Return (X, Y) of the center of cell containing provided text 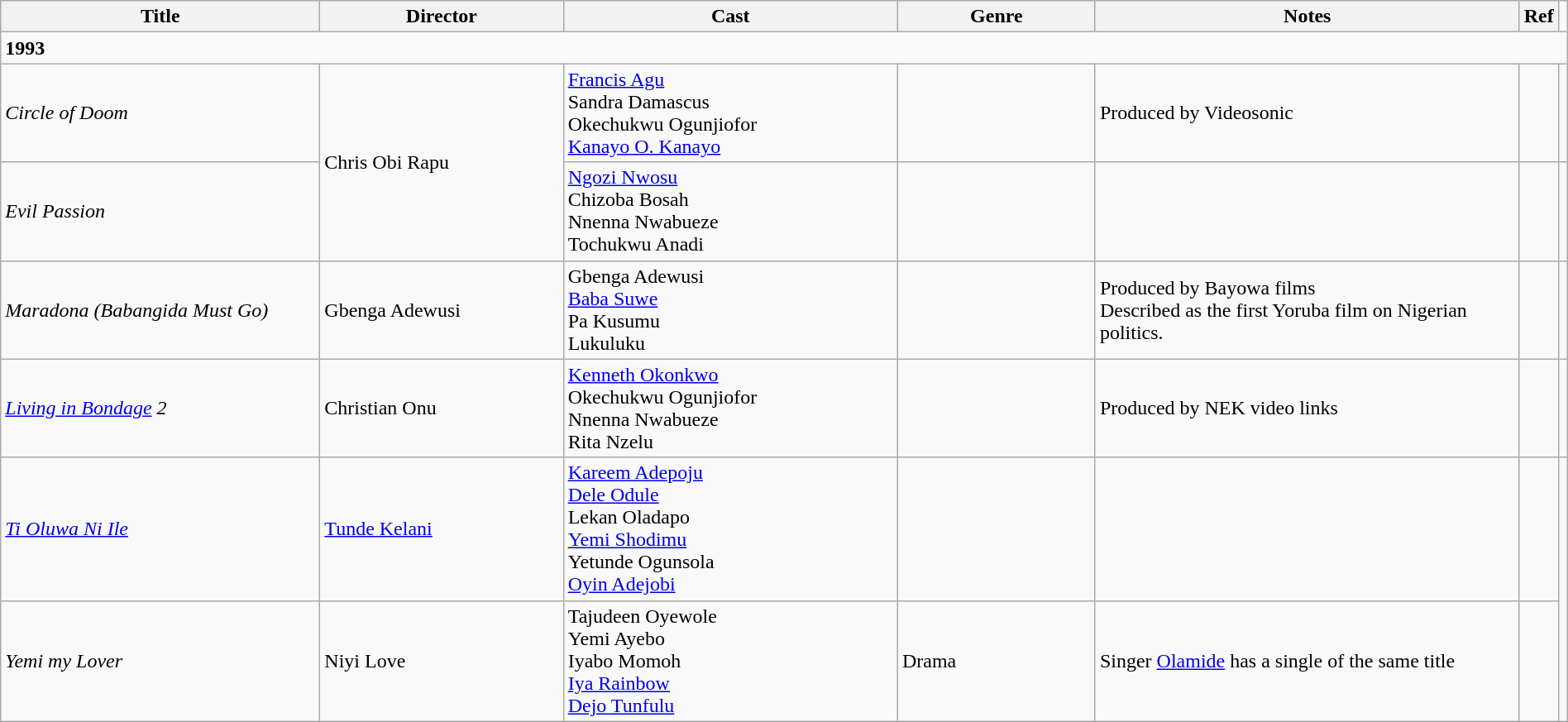
Francis AguSandra DamascusOkechukwu OgunjioforKanayo O. Kanayo (730, 112)
Drama (996, 661)
Kareem AdepojuDele OduleLekan OladapoYemi ShodimuYetunde OgunsolaOyin Adejobi (730, 529)
Chris Obi Rapu (442, 162)
Maradona (Babangida Must Go) (160, 309)
Evil Passion (160, 212)
Living in Bondage 2 (160, 409)
Ngozi NwosuChizoba BosahNnenna NwabuezeTochukwu Anadi (730, 212)
Produced by Bayowa filmsDescribed as the first Yoruba film on Nigerian politics. (1307, 309)
Gbenga Adewusi (442, 309)
Yemi my Lover (160, 661)
Produced by Videosonic (1307, 112)
Circle of Doom (160, 112)
Christian Onu (442, 409)
Genre (996, 17)
Ti Oluwa Ni Ile (160, 529)
Tajudeen OyewoleYemi AyeboIyabo MomohIya RainbowDejo Tunfulu (730, 661)
Niyi Love (442, 661)
Title (160, 17)
Gbenga AdewusiBaba SuwePa KusumuLukuluku (730, 309)
Director (442, 17)
Ref (1538, 17)
Singer Olamide has a single of the same title (1307, 661)
1993 (784, 48)
Kenneth OkonkwoOkechukwu OgunjioforNnenna NwabuezeRita Nzelu (730, 409)
Produced by NEK video links (1307, 409)
Notes (1307, 17)
Tunde Kelani (442, 529)
Cast (730, 17)
